From the cell containing the given text, extract its center point as (x, y) coordinate. 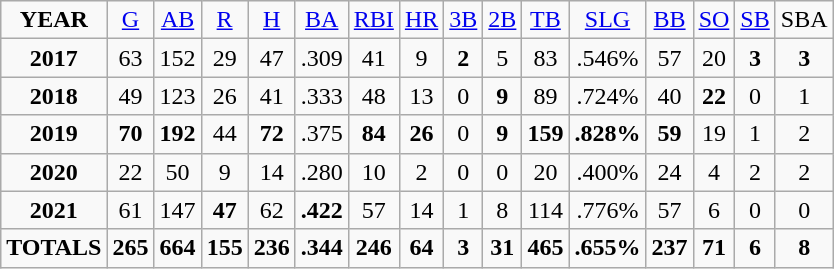
SB (755, 20)
.724% (608, 96)
237 (670, 248)
13 (421, 96)
2B (502, 20)
114 (546, 210)
5 (502, 58)
HR (421, 20)
.400% (608, 172)
664 (178, 248)
59 (670, 134)
63 (130, 58)
2020 (54, 172)
48 (374, 96)
2021 (54, 210)
SO (714, 20)
.546% (608, 58)
AB (178, 20)
G (130, 20)
YEAR (54, 20)
49 (130, 96)
19 (714, 134)
29 (224, 58)
TB (546, 20)
70 (130, 134)
465 (546, 248)
.828% (608, 134)
84 (374, 134)
62 (272, 210)
2018 (54, 96)
40 (670, 96)
89 (546, 96)
4 (714, 172)
159 (546, 134)
SLG (608, 20)
24 (670, 172)
BA (322, 20)
SBA (804, 20)
265 (130, 248)
10 (374, 172)
.776% (608, 210)
236 (272, 248)
50 (178, 172)
.375 (322, 134)
83 (546, 58)
3B (464, 20)
123 (178, 96)
147 (178, 210)
.655% (608, 248)
44 (224, 134)
2017 (54, 58)
31 (502, 248)
155 (224, 248)
R (224, 20)
TOTALS (54, 248)
246 (374, 248)
.280 (322, 172)
61 (130, 210)
.333 (322, 96)
H (272, 20)
.309 (322, 58)
72 (272, 134)
BB (670, 20)
.422 (322, 210)
152 (178, 58)
.344 (322, 248)
192 (178, 134)
RBI (374, 20)
2019 (54, 134)
64 (421, 248)
71 (714, 248)
